For the text-containing cell, return its midpoint in [x, y] coordinate format. 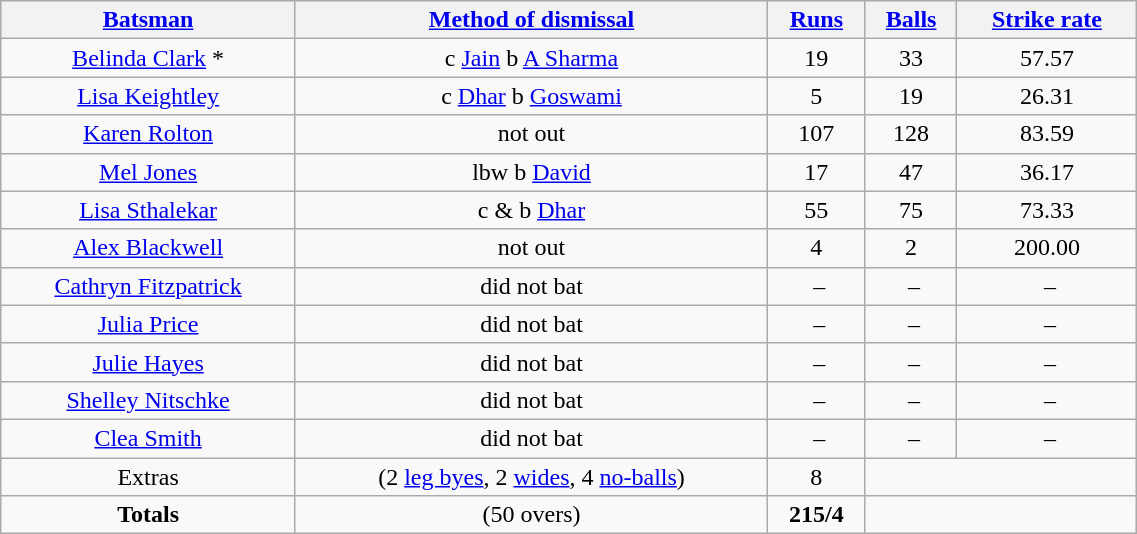
Karen Rolton [148, 134]
Balls [911, 20]
Julie Hayes [148, 362]
c & b Dhar [531, 210]
8 [817, 477]
57.57 [1047, 58]
33 [911, 58]
Lisa Sthalekar [148, 210]
5 [817, 96]
17 [817, 172]
c Dhar b Goswami [531, 96]
Totals [148, 515]
Julia Price [148, 324]
Mel Jones [148, 172]
Alex Blackwell [148, 248]
47 [911, 172]
128 [911, 134]
26.31 [1047, 96]
Runs [817, 20]
c Jain b A Sharma [531, 58]
Strike rate [1047, 20]
Extras [148, 477]
75 [911, 210]
2 [911, 248]
55 [817, 210]
200.00 [1047, 248]
lbw b David [531, 172]
Clea Smith [148, 438]
(50 overs) [531, 515]
Shelley Nitschke [148, 400]
Method of dismissal [531, 20]
(2 leg byes, 2 wides, 4 no-balls) [531, 477]
107 [817, 134]
83.59 [1047, 134]
Batsman [148, 20]
4 [817, 248]
Lisa Keightley [148, 96]
Belinda Clark * [148, 58]
73.33 [1047, 210]
Cathryn Fitzpatrick [148, 286]
215/4 [817, 515]
36.17 [1047, 172]
